Determine the [x, y] coordinate at the center of the cell enclosing the given text.  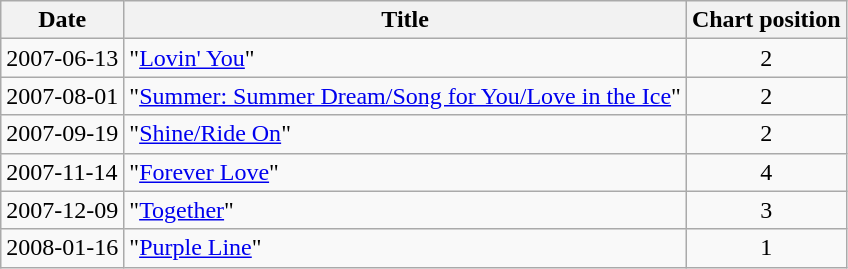
3 [766, 210]
"Lovin' You" [406, 58]
"Together" [406, 210]
Title [406, 20]
1 [766, 248]
"Shine/Ride On" [406, 134]
2008-01-16 [62, 248]
2007-11-14 [62, 172]
Chart position [766, 20]
2007-12-09 [62, 210]
2007-08-01 [62, 96]
2007-09-19 [62, 134]
2007-06-13 [62, 58]
Date [62, 20]
"Purple Line" [406, 248]
"Forever Love" [406, 172]
4 [766, 172]
"Summer: Summer Dream/Song for You/Love in the Ice" [406, 96]
